Extract the [X, Y] coordinate from the center of the cell holding the provided text.  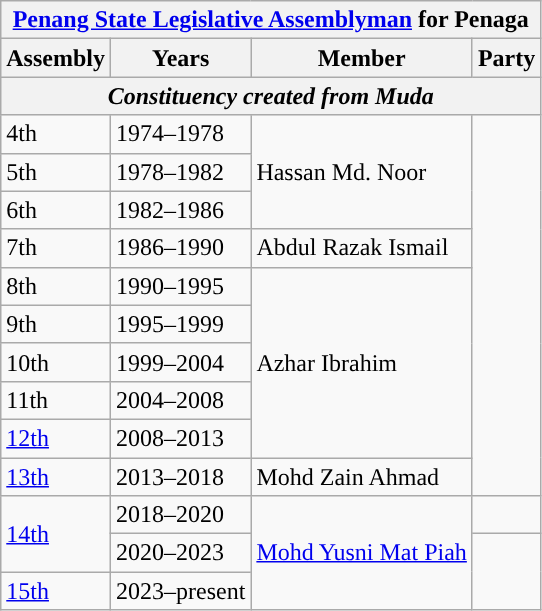
14th [56, 534]
6th [56, 210]
1982–1986 [180, 210]
1978–1982 [180, 172]
2013–2018 [180, 477]
Hassan Md. Noor [362, 172]
Mohd Yusni Mat Piah [362, 553]
1990–1995 [180, 286]
Years [180, 58]
12th [56, 438]
1999–2004 [180, 362]
5th [56, 172]
2008–2013 [180, 438]
1986–1990 [180, 248]
2018–2020 [180, 515]
Party [506, 58]
Abdul Razak Ismail [362, 248]
4th [56, 134]
2023–present [180, 591]
Azhar Ibrahim [362, 362]
7th [56, 248]
15th [56, 591]
1995–1999 [180, 324]
2020–2023 [180, 553]
8th [56, 286]
10th [56, 362]
9th [56, 324]
Assembly [56, 58]
11th [56, 400]
Mohd Zain Ahmad [362, 477]
2004–2008 [180, 400]
13th [56, 477]
Constituency created from Muda [271, 96]
1974–1978 [180, 134]
Penang State Legislative Assemblyman for Penaga [271, 20]
Member [362, 58]
